Return the (x, y) coordinate for the center point of the cell that contains the specified text.  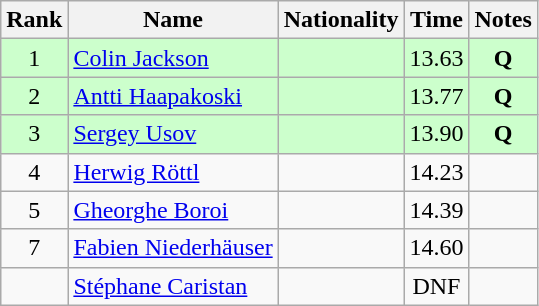
Sergey Usov (173, 134)
1 (34, 58)
Rank (34, 20)
Antti Haapakoski (173, 96)
7 (34, 248)
13.90 (436, 134)
Notes (503, 20)
14.23 (436, 172)
Herwig Röttl (173, 172)
4 (34, 172)
14.60 (436, 248)
13.63 (436, 58)
3 (34, 134)
5 (34, 210)
Nationality (341, 20)
13.77 (436, 96)
14.39 (436, 210)
Colin Jackson (173, 58)
Stéphane Caristan (173, 286)
Time (436, 20)
Gheorghe Boroi (173, 210)
2 (34, 96)
Name (173, 20)
DNF (436, 286)
Fabien Niederhäuser (173, 248)
